Determine the (X, Y) coordinate at the center of the cell enclosing the given text.  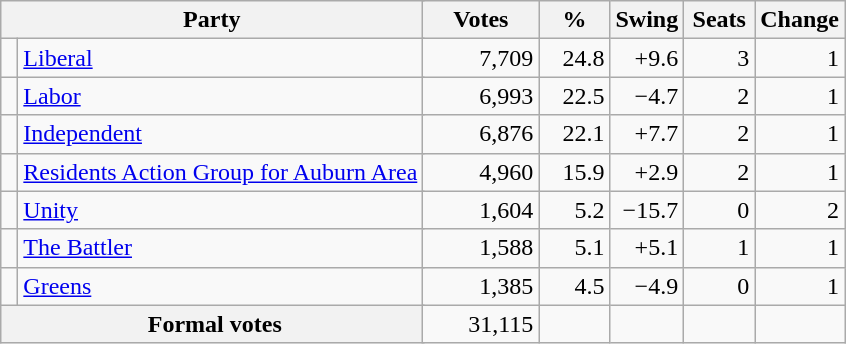
−15.7 (647, 210)
3 (720, 58)
+7.7 (647, 134)
1,604 (481, 210)
6,876 (481, 134)
Seats (720, 20)
Residents Action Group for Auburn Area (220, 172)
Greens (220, 286)
The Battler (220, 248)
Votes (481, 20)
% (574, 20)
+2.9 (647, 172)
+9.6 (647, 58)
22.1 (574, 134)
24.8 (574, 58)
Unity (220, 210)
15.9 (574, 172)
1,385 (481, 286)
22.5 (574, 96)
5.1 (574, 248)
5.2 (574, 210)
Liberal (220, 58)
Labor (220, 96)
+5.1 (647, 248)
Swing (647, 20)
7,709 (481, 58)
4,960 (481, 172)
−4.9 (647, 286)
1,588 (481, 248)
Independent (220, 134)
Formal votes (212, 324)
−4.7 (647, 96)
Party (212, 20)
6,993 (481, 96)
31,115 (481, 324)
4.5 (574, 286)
Change (800, 20)
